Search for the cell housing the specified text and yield its (x, y) center coordinate. 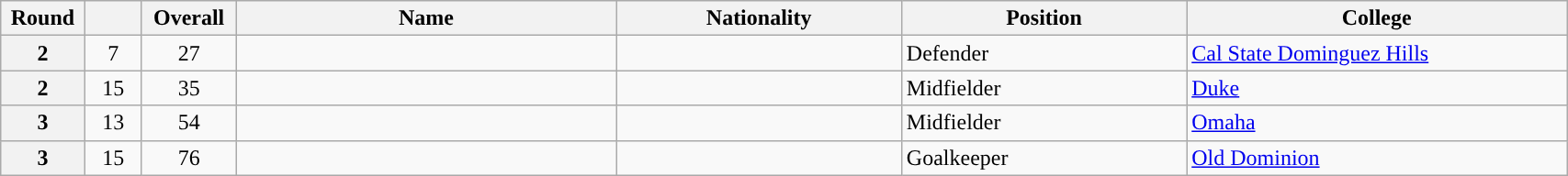
7 (113, 53)
College (1377, 18)
35 (189, 88)
Defender (1043, 53)
Cal State Dominguez Hills (1377, 53)
Nationality (759, 18)
Round (42, 18)
Position (1043, 18)
54 (189, 123)
Name (426, 18)
Goalkeeper (1043, 158)
76 (189, 158)
Old Dominion (1377, 158)
Duke (1377, 88)
13 (113, 123)
27 (189, 53)
Omaha (1377, 123)
Overall (189, 18)
